Return (x, y) of the center of cell containing provided text 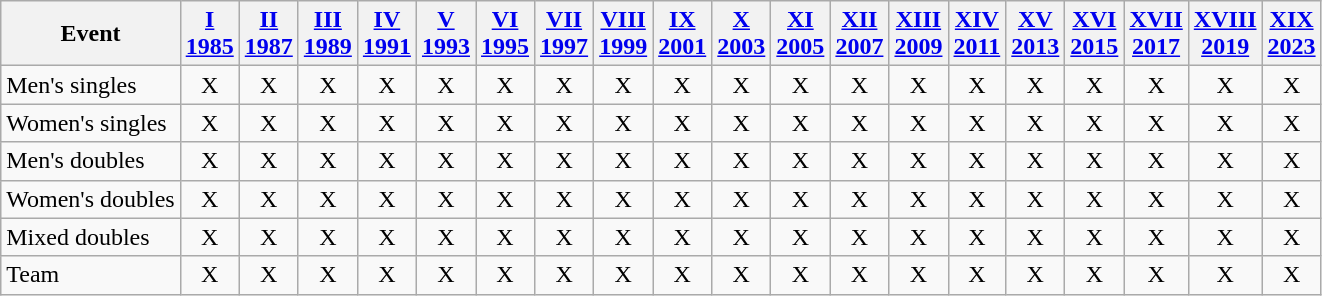
XIX2023 (1292, 34)
XII2007 (860, 34)
V1993 (446, 34)
III1989 (328, 34)
IX2001 (682, 34)
Men's doubles (90, 161)
X2003 (742, 34)
II1987 (268, 34)
Mixed doubles (90, 237)
IV1991 (386, 34)
XVII2017 (1156, 34)
Men's singles (90, 85)
VI1995 (506, 34)
XVIII2019 (1225, 34)
XVI2015 (1094, 34)
I1985 (210, 34)
Event (90, 34)
Women's doubles (90, 199)
VII1997 (564, 34)
Team (90, 275)
VIII1999 (624, 34)
XIII2009 (918, 34)
XI2005 (800, 34)
Women's singles (90, 123)
XIV2011 (977, 34)
XV2013 (1036, 34)
